Locate the cell with the specified text and output its [X, Y] center coordinate. 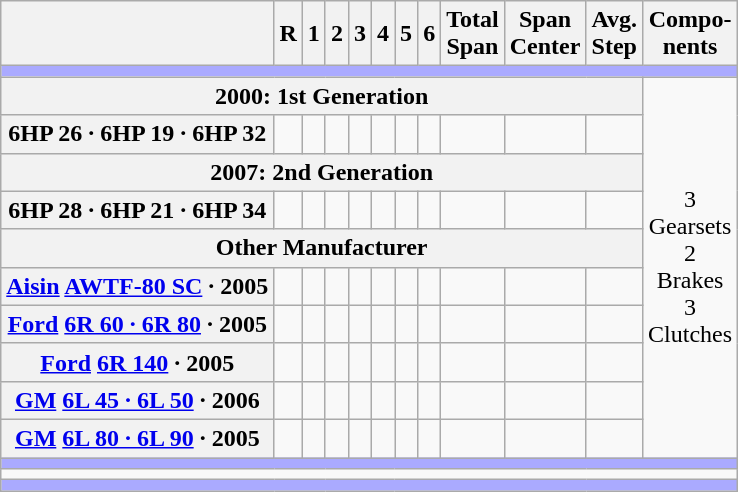
4 [382, 34]
TotalSpan [473, 34]
R [288, 34]
Other Manufacturer [322, 248]
Ford 6R 140 · 2005 [138, 362]
6 [430, 34]
2007: 2nd Generation [322, 172]
3 [360, 34]
Avg.Step [614, 34]
3Gearsets2Brakes3Clutches [690, 268]
2 [336, 34]
Ford 6R 60 · 6R 80 · 2005 [138, 324]
5 [406, 34]
Aisin AWTF-80 SC · 2005 [138, 286]
6HP 28 · 6HP 21 · 6HP 34 [138, 210]
SpanCenter [545, 34]
6HP 26 · 6HP 19 · 6HP 32 [138, 134]
GM 6L 80 · 6L 90 · 2005 [138, 438]
1 [314, 34]
2000: 1st Generation [322, 96]
GM 6L 45 · 6L 50 · 2006 [138, 400]
Compo-nents [690, 34]
